Detect which cell encompasses the target text, then output its [X, Y] center coordinate. 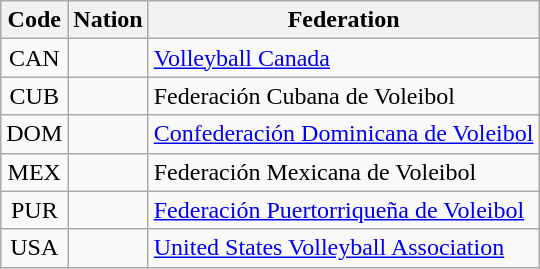
Federación Puertorriqueña de Voleibol [344, 210]
Code [34, 20]
Federación Mexicana de Voleibol [344, 172]
CAN [34, 58]
DOM [34, 134]
Confederación Dominicana de Voleibol [344, 134]
Federación Cubana de Voleibol [344, 96]
USA [34, 248]
PUR [34, 210]
Volleyball Canada [344, 58]
Federation [344, 20]
United States Volleyball Association [344, 248]
Nation [108, 20]
CUB [34, 96]
MEX [34, 172]
